Find where the given text appears and provide that cell's center as (X, Y) coordinate. 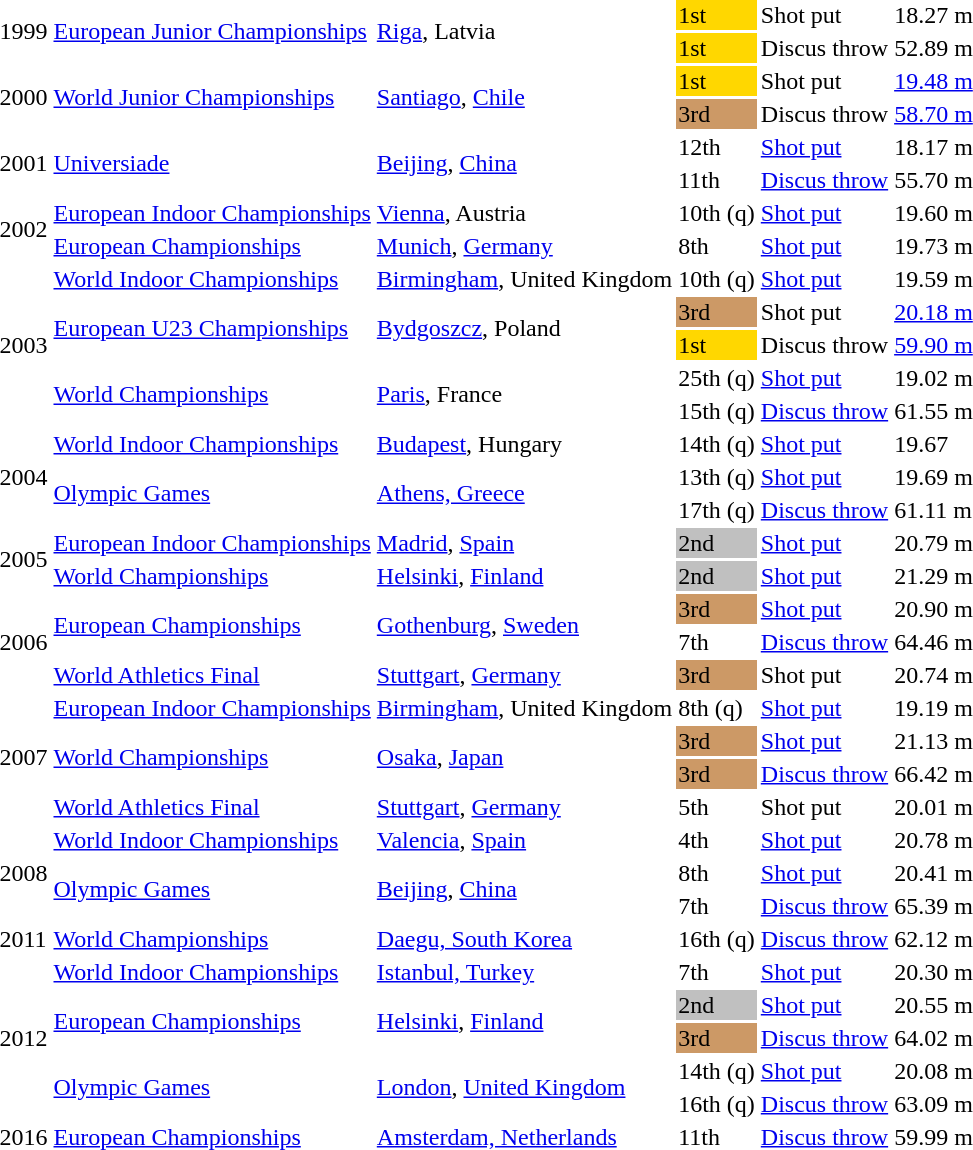
Osaka, Japan (524, 758)
Munich, Germany (524, 246)
5th (717, 807)
World Junior Championships (212, 98)
Valencia, Spain (524, 840)
Budapest, Hungary (524, 444)
4th (717, 840)
13th (q) (717, 477)
European Junior Championships (212, 32)
London, United Kingdom (524, 1088)
8th (q) (717, 708)
Istanbul, Turkey (524, 972)
25th (q) (717, 378)
Athens, Greece (524, 494)
Universiade (212, 164)
12th (717, 147)
Riga, Latvia (524, 32)
Madrid, Spain (524, 543)
Bydgoszcz, Poland (524, 328)
15th (q) (717, 411)
Daegu, South Korea (524, 939)
Vienna, Austria (524, 213)
17th (q) (717, 510)
Santiago, Chile (524, 98)
Paris, France (524, 394)
European U23 Championships (212, 328)
11th (717, 180)
Gothenburg, Sweden (524, 626)
